Search for the cell housing the specified text and yield its [x, y] center coordinate. 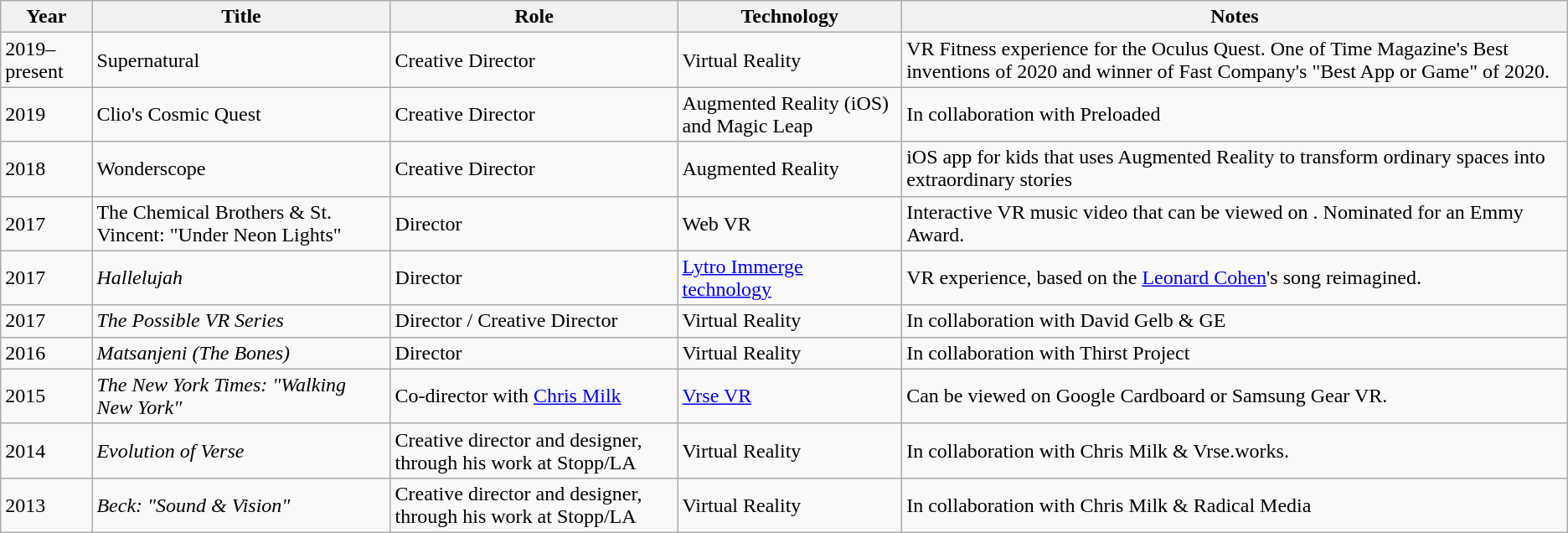
2013 [47, 505]
Web VR [790, 223]
Evolution of Verse [241, 451]
Title [241, 17]
Matsanjeni (The Bones) [241, 353]
Interactive VR music video that can be viewed on . Nominated for an Emmy Award. [1235, 223]
Supernatural [241, 60]
Augmented Reality (iOS) and Magic Leap [790, 114]
Technology [790, 17]
Year [47, 17]
VR Fitness experience for the Oculus Quest. One of Time Magazine's Best inventions of 2020 and winner of Fast Company's "Best App or Game" of 2020. [1235, 60]
The Possible VR Series [241, 321]
2018 [47, 169]
2015 [47, 396]
iOS app for kids that uses Augmented Reality to transform ordinary spaces into extraordinary stories [1235, 169]
Vrse VR [790, 396]
2014 [47, 451]
Co-director with Chris Milk [534, 396]
Hallelujah [241, 278]
Notes [1235, 17]
In collaboration with Preloaded [1235, 114]
Beck: "Sound & Vision" [241, 505]
In collaboration with David Gelb & GE [1235, 321]
Clio's Cosmic Quest [241, 114]
Director / Creative Director [534, 321]
Role [534, 17]
2019 [47, 114]
Wonderscope [241, 169]
VR experience, based on the Leonard Cohen's song reimagined. [1235, 278]
In collaboration with Thirst Project [1235, 353]
The New York Times: "Walking New York" [241, 396]
In collaboration with Chris Milk & Radical Media [1235, 505]
The Chemical Brothers & St. Vincent: "Under Neon Lights" [241, 223]
Lytro Immerge technology [790, 278]
In collaboration with Chris Milk & Vrse.works. [1235, 451]
2016 [47, 353]
2019–present [47, 60]
Augmented Reality [790, 169]
Can be viewed on Google Cardboard or Samsung Gear VR. [1235, 396]
